Find where the given text appears and provide that cell's center as [x, y] coordinate. 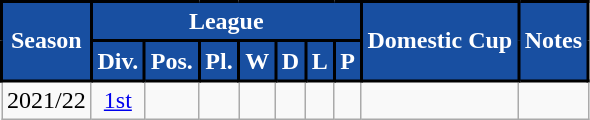
Pos. [172, 61]
L [320, 61]
Season [47, 42]
W [258, 61]
League [226, 22]
2021/22 [47, 100]
Domestic Cup [440, 42]
P [348, 61]
Div. [118, 61]
Pl. [219, 61]
Notes [553, 42]
1st [118, 100]
D [291, 61]
